Pinpoint the cell where the given text exists, returning its (x, y) midpoint coordinate. 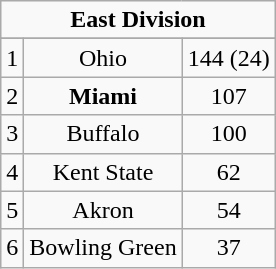
Buffalo (103, 134)
100 (228, 134)
62 (228, 172)
Miami (103, 96)
Bowling Green (103, 248)
Akron (103, 210)
6 (12, 248)
East Division (138, 20)
Kent State (103, 172)
4 (12, 172)
1 (12, 58)
144 (24) (228, 58)
3 (12, 134)
5 (12, 210)
54 (228, 210)
Ohio (103, 58)
37 (228, 248)
2 (12, 96)
107 (228, 96)
